Determine the (x, y) coordinate at the center of the cell enclosing the given text.  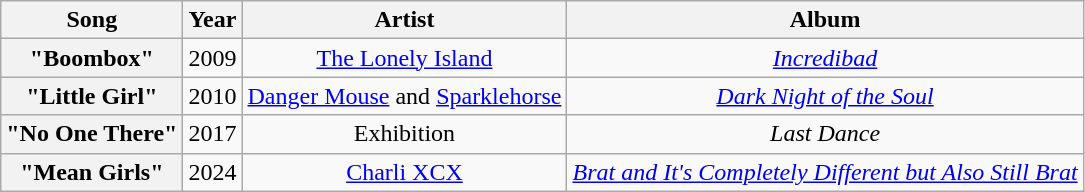
2010 (212, 96)
Brat and It's Completely Different but Also Still Brat (825, 172)
"Little Girl" (92, 96)
Artist (404, 20)
Song (92, 20)
2017 (212, 134)
2009 (212, 58)
Dark Night of the Soul (825, 96)
Year (212, 20)
Last Dance (825, 134)
2024 (212, 172)
Charli XCX (404, 172)
"No One There" (92, 134)
Danger Mouse and Sparklehorse (404, 96)
Exhibition (404, 134)
Album (825, 20)
"Mean Girls" (92, 172)
Incredibad (825, 58)
"Boombox" (92, 58)
The Lonely Island (404, 58)
